Scan for the cell matching the given text and deliver its (X, Y) coordinate at center. 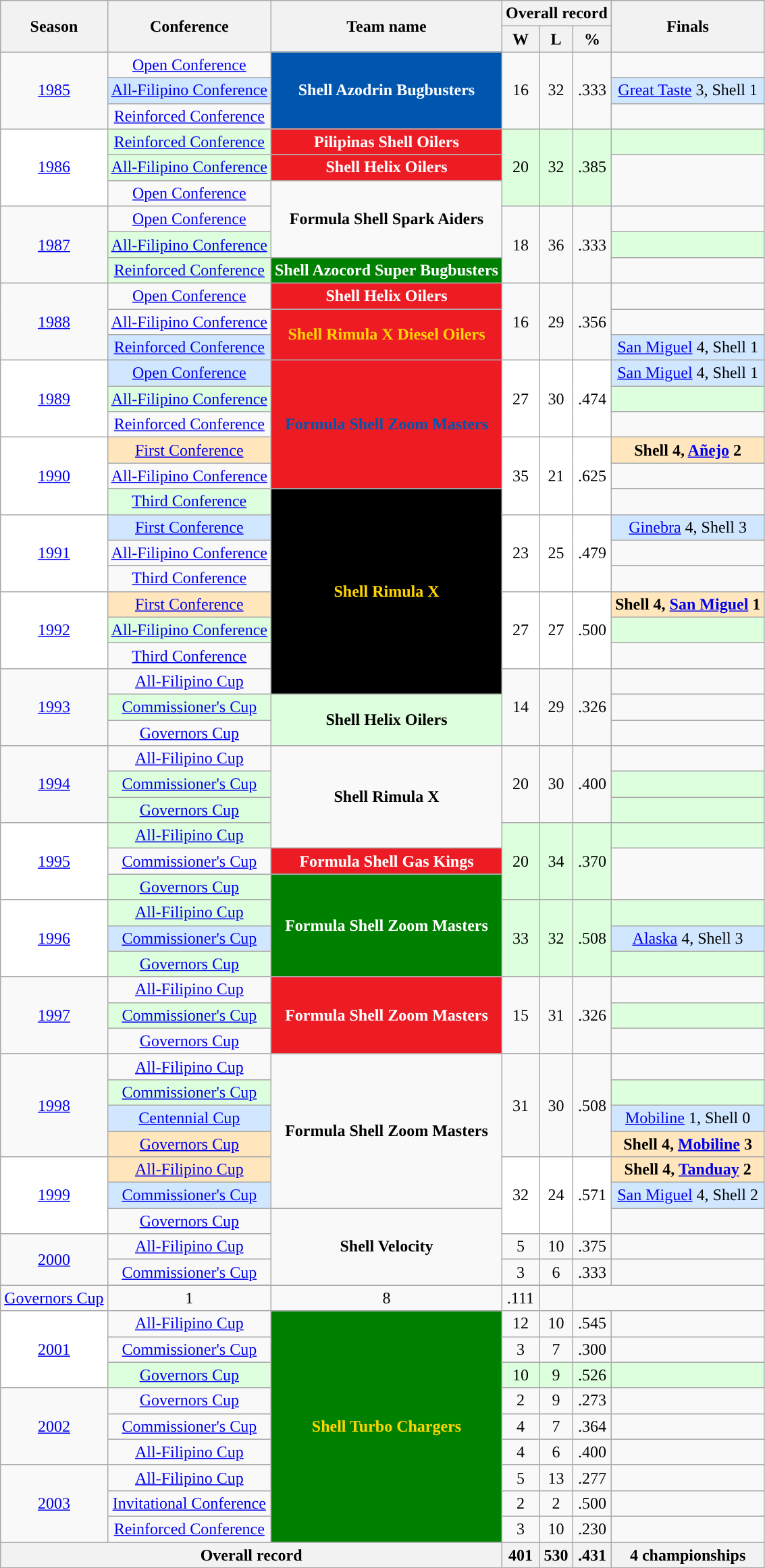
.431 (593, 1555)
.375 (593, 1247)
24 (556, 1195)
1 (189, 1298)
1995 (54, 861)
Alaska 4, Shell 3 (687, 938)
.370 (593, 861)
18 (520, 244)
.571 (593, 1195)
15 (520, 1015)
Shell 4, San Miguel 1 (687, 604)
1997 (54, 1015)
Shell 4, Tanduay 2 (687, 1170)
35 (520, 476)
Formula Shell Spark Aiders (386, 219)
.230 (593, 1529)
Finals (687, 26)
34 (556, 861)
Mobiline 1, Shell 0 (687, 1118)
1994 (54, 784)
1999 (54, 1195)
12 (520, 1324)
Centennial Cup (189, 1118)
Shell 4, Mobiline 3 (687, 1144)
1985 (54, 90)
% (593, 39)
Shell Rimula X Diesel Oilers (386, 335)
23 (520, 553)
2002 (54, 1426)
.625 (593, 476)
1992 (54, 630)
Formula Shell Gas Kings (386, 861)
2003 (54, 1503)
.545 (593, 1324)
Shell Azodrin Bugbusters (386, 90)
Shell Velocity (386, 1247)
530 (556, 1555)
33 (520, 938)
8 (386, 1298)
Invitational Conference (189, 1503)
.526 (593, 1375)
Conference (189, 26)
1991 (54, 553)
.385 (593, 167)
.356 (593, 321)
.479 (593, 553)
36 (556, 244)
2001 (54, 1349)
Ginebra 4, Shell 3 (687, 527)
.364 (593, 1426)
1998 (54, 1105)
1987 (54, 244)
.273 (593, 1401)
1996 (54, 938)
Team name (386, 26)
San Miguel 4, Shell 2 (687, 1195)
L (556, 39)
Pilipinas Shell Oilers (386, 142)
Shell 4, Añejo 2 (687, 450)
2000 (54, 1260)
1990 (54, 476)
4 championships (687, 1555)
.474 (593, 399)
1986 (54, 167)
1993 (54, 707)
1988 (54, 321)
25 (556, 553)
401 (520, 1555)
.111 (520, 1298)
Great Taste 3, Shell 1 (687, 90)
14 (520, 707)
Shell Azocord Super Bugbusters (386, 270)
1989 (54, 399)
Season (54, 26)
W (520, 39)
13 (556, 1478)
.300 (593, 1349)
Shell Turbo Chargers (386, 1427)
.277 (593, 1478)
21 (556, 476)
